Output the (X, Y) coordinate of the center of the cell containing the given text.  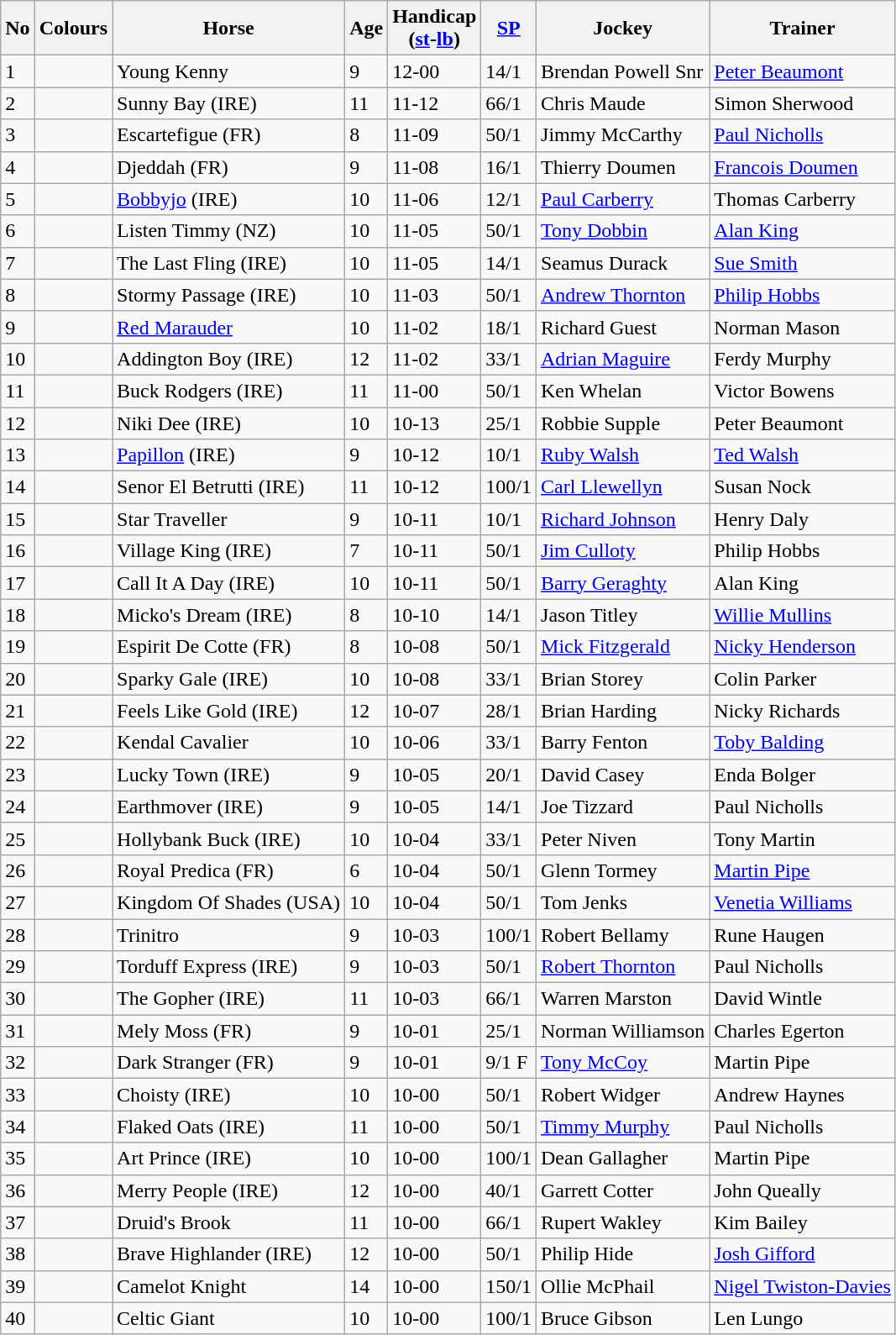
Escartefigue (FR) (228, 135)
Garrett Cotter (623, 1190)
3 (18, 135)
10-10 (435, 615)
John Queally (803, 1190)
Jockey (623, 29)
22 (18, 743)
Senor El Betrutti (IRE) (228, 487)
10-07 (435, 711)
Norman Mason (803, 327)
35 (18, 1159)
10-13 (435, 423)
The Last Fling (IRE) (228, 263)
Chris Maude (623, 103)
23 (18, 775)
Hollybank Buck (IRE) (228, 838)
Stormy Passage (IRE) (228, 295)
Robert Thornton (623, 967)
Art Prince (IRE) (228, 1159)
30 (18, 999)
No (18, 29)
150/1 (509, 1286)
11-12 (435, 103)
Andrew Haynes (803, 1095)
Camelot Knight (228, 1286)
SP (509, 29)
Toby Balding (803, 743)
Celtic Giant (228, 1318)
Sparky Gale (IRE) (228, 679)
24 (18, 807)
18/1 (509, 327)
Lucky Town (IRE) (228, 775)
Bobbyjo (IRE) (228, 199)
32 (18, 1063)
Colin Parker (803, 679)
Brave Highlander (IRE) (228, 1254)
Ferdy Murphy (803, 359)
Richard Johnson (623, 519)
29 (18, 967)
Warren Marston (623, 999)
Victor Bowens (803, 391)
Norman Williamson (623, 1031)
Enda Bolger (803, 775)
Sue Smith (803, 263)
Kingdom Of Shades (USA) (228, 902)
13 (18, 455)
Brian Storey (623, 679)
11-09 (435, 135)
Choisty (IRE) (228, 1095)
The Gopher (IRE) (228, 999)
Adrian Maguire (623, 359)
4 (18, 167)
Len Lungo (803, 1318)
Carl Llewellyn (623, 487)
16/1 (509, 167)
Thierry Doumen (623, 167)
Druid's Brook (228, 1222)
39 (18, 1286)
Mely Moss (FR) (228, 1031)
Djeddah (FR) (228, 167)
27 (18, 902)
Handicap(st-lb) (435, 29)
20 (18, 679)
25 (18, 838)
Listen Timmy (NZ) (228, 231)
Torduff Express (IRE) (228, 967)
Star Traveller (228, 519)
Paul Carberry (623, 199)
Timmy Murphy (623, 1127)
Kendal Cavalier (228, 743)
Susan Nock (803, 487)
Merry People (IRE) (228, 1190)
Thomas Carberry (803, 199)
34 (18, 1127)
37 (18, 1222)
David Casey (623, 775)
Brendan Powell Snr (623, 71)
16 (18, 551)
Ted Walsh (803, 455)
Village King (IRE) (228, 551)
Robert Widger (623, 1095)
11-06 (435, 199)
Feels Like Gold (IRE) (228, 711)
Jason Titley (623, 615)
33 (18, 1095)
Dean Gallagher (623, 1159)
Royal Predica (FR) (228, 870)
Seamus Durack (623, 263)
40 (18, 1318)
Red Marauder (228, 327)
Barry Geraghty (623, 583)
Charles Egerton (803, 1031)
31 (18, 1031)
Glenn Tormey (623, 870)
1 (18, 71)
10-06 (435, 743)
5 (18, 199)
Ollie McPhail (623, 1286)
Ken Whelan (623, 391)
Sunny Bay (IRE) (228, 103)
Tom Jenks (623, 902)
26 (18, 870)
Francois Doumen (803, 167)
Earthmover (IRE) (228, 807)
Peter Niven (623, 838)
40/1 (509, 1190)
David Wintle (803, 999)
Robert Bellamy (623, 935)
Ruby Walsh (623, 455)
Tony McCoy (623, 1063)
Horse (228, 29)
28 (18, 935)
Willie Mullins (803, 615)
Age (366, 29)
Niki Dee (IRE) (228, 423)
Flaked Oats (IRE) (228, 1127)
Espirit De Cotte (FR) (228, 647)
Andrew Thornton (623, 295)
Rune Haugen (803, 935)
Young Kenny (228, 71)
Josh Gifford (803, 1254)
Papillon (IRE) (228, 455)
Bruce Gibson (623, 1318)
Robbie Supple (623, 423)
Rupert Wakley (623, 1222)
11-00 (435, 391)
Mick Fitzgerald (623, 647)
Addington Boy (IRE) (228, 359)
17 (18, 583)
Nicky Richards (803, 711)
Trainer (803, 29)
11-03 (435, 295)
Nicky Henderson (803, 647)
Buck Rodgers (IRE) (228, 391)
Micko's Dream (IRE) (228, 615)
38 (18, 1254)
9/1 F (509, 1063)
18 (18, 615)
36 (18, 1190)
Simon Sherwood (803, 103)
Tony Dobbin (623, 231)
Venetia Williams (803, 902)
Henry Daly (803, 519)
Richard Guest (623, 327)
12-00 (435, 71)
Brian Harding (623, 711)
Call It A Day (IRE) (228, 583)
Trinitro (228, 935)
Colours (73, 29)
15 (18, 519)
21 (18, 711)
Barry Fenton (623, 743)
Jimmy McCarthy (623, 135)
28/1 (509, 711)
2 (18, 103)
Jim Culloty (623, 551)
20/1 (509, 775)
Tony Martin (803, 838)
19 (18, 647)
11-08 (435, 167)
12/1 (509, 199)
Nigel Twiston-Davies (803, 1286)
Joe Tizzard (623, 807)
Kim Bailey (803, 1222)
Dark Stranger (FR) (228, 1063)
Philip Hide (623, 1254)
